Return (x, y) of the center of cell containing provided text 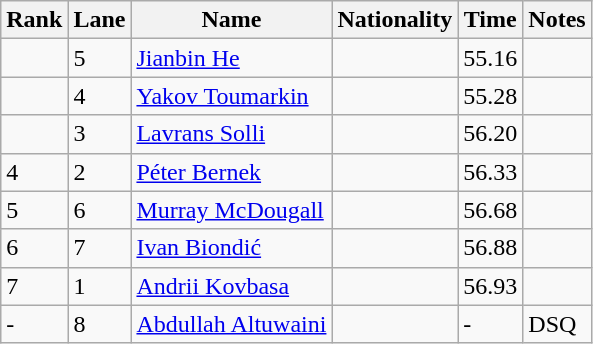
Péter Bernek (232, 172)
Name (232, 20)
Time (490, 20)
Ivan Biondić (232, 248)
56.68 (490, 210)
Lavrans Solli (232, 134)
Jianbin He (232, 58)
55.16 (490, 58)
2 (100, 172)
DSQ (557, 324)
Andrii Kovbasa (232, 286)
3 (100, 134)
56.93 (490, 286)
Nationality (395, 20)
8 (100, 324)
55.28 (490, 96)
Abdullah Altuwaini (232, 324)
Rank (34, 20)
Murray McDougall (232, 210)
Notes (557, 20)
56.20 (490, 134)
56.33 (490, 172)
56.88 (490, 248)
Yakov Toumarkin (232, 96)
Lane (100, 20)
1 (100, 286)
